Pinpoint the cell where the given text exists, returning its (x, y) midpoint coordinate. 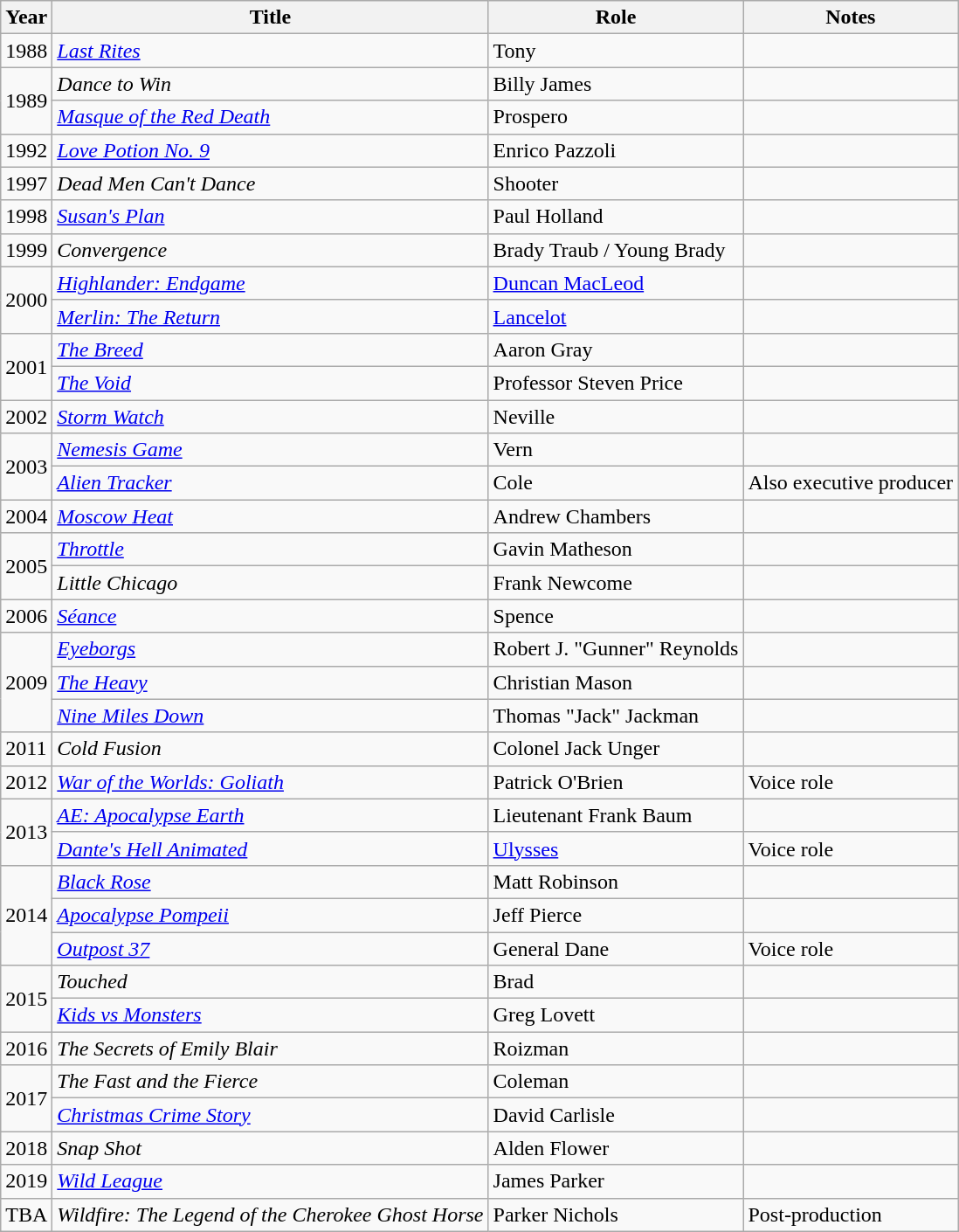
Wildfire: The Legend of the Cherokee Ghost Horse (271, 1215)
Susan's Plan (271, 217)
Also executive producer (851, 483)
2001 (26, 366)
Apocalypse Pompeii (271, 915)
AE: Apocalypse Earth (271, 815)
2004 (26, 516)
1998 (26, 217)
Dante's Hell Animated (271, 848)
Brady Traub / Young Brady (616, 250)
Throttle (271, 550)
Last Rites (271, 51)
2003 (26, 467)
1989 (26, 100)
War of the Worlds: Goliath (271, 782)
The Fast and the Fierce (271, 1082)
2000 (26, 300)
The Secrets of Emily Blair (271, 1049)
Professor Steven Price (616, 383)
Black Rose (271, 882)
Aaron Gray (616, 350)
Moscow Heat (271, 516)
2018 (26, 1148)
Eyeborgs (271, 649)
Spence (616, 616)
Tony (616, 51)
James Parker (616, 1181)
Masque of the Red Death (271, 117)
Shooter (616, 183)
2013 (26, 832)
Outpost 37 (271, 948)
Enrico Pazzoli (616, 150)
Dead Men Can't Dance (271, 183)
2015 (26, 999)
The Breed (271, 350)
Role (616, 17)
TBA (26, 1215)
The Heavy (271, 682)
Nemesis Game (271, 450)
Frank Newcome (616, 583)
2005 (26, 566)
Love Potion No. 9 (271, 150)
Alden Flower (616, 1148)
Cole (616, 483)
Andrew Chambers (616, 516)
Matt Robinson (616, 882)
2009 (26, 682)
2016 (26, 1049)
Parker Nichols (616, 1215)
Vern (616, 450)
Touched (271, 982)
Merlin: The Return (271, 316)
Christmas Crime Story (271, 1115)
Jeff Pierce (616, 915)
Little Chicago (271, 583)
Greg Lovett (616, 1015)
2012 (26, 782)
Colonel Jack Unger (616, 749)
Roizman (616, 1049)
General Dane (616, 948)
Dance to Win (271, 84)
Christian Mason (616, 682)
2017 (26, 1098)
Paul Holland (616, 217)
Nine Miles Down (271, 716)
Prospero (616, 117)
Thomas "Jack" Jackman (616, 716)
2014 (26, 915)
2002 (26, 417)
Gavin Matheson (616, 550)
The Void (271, 383)
Snap Shot (271, 1148)
Highlander: Endgame (271, 283)
Lieutenant Frank Baum (616, 815)
Ulysses (616, 848)
Wild League (271, 1181)
1997 (26, 183)
Brad (616, 982)
Duncan MacLeod (616, 283)
Lancelot (616, 316)
1999 (26, 250)
David Carlisle (616, 1115)
Robert J. "Gunner" Reynolds (616, 649)
Billy James (616, 84)
Post-production (851, 1215)
Séance (271, 616)
2019 (26, 1181)
Year (26, 17)
Kids vs Monsters (271, 1015)
1988 (26, 51)
2011 (26, 749)
2006 (26, 616)
Patrick O'Brien (616, 782)
Coleman (616, 1082)
Storm Watch (271, 417)
Convergence (271, 250)
Neville (616, 417)
Cold Fusion (271, 749)
1992 (26, 150)
Title (271, 17)
Alien Tracker (271, 483)
Notes (851, 17)
